Capture the cell that displays the provided text and extract its [X, Y] central coordinate. 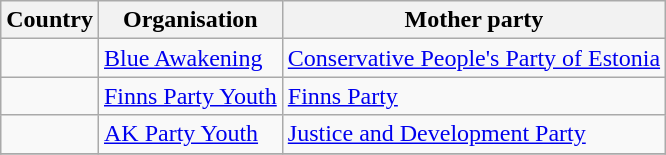
Justice and Development Party [474, 134]
Finns Party [474, 96]
Conservative People's Party of Estonia [474, 58]
Mother party [474, 20]
Blue Awakening [190, 58]
Country [50, 20]
Finns Party Youth [190, 96]
AK Party Youth [190, 134]
Organisation [190, 20]
